Return (x, y) of the center of cell containing provided text 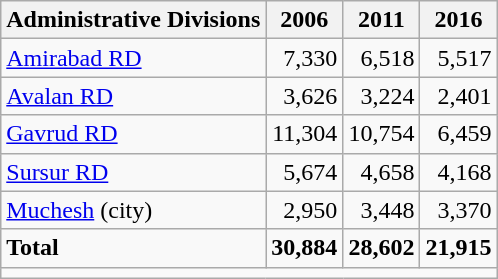
3,370 (458, 210)
11,304 (304, 134)
2,950 (304, 210)
Avalan RD (134, 96)
6,459 (458, 134)
4,658 (382, 172)
2,401 (458, 96)
2016 (458, 20)
3,224 (382, 96)
5,674 (304, 172)
21,915 (458, 248)
5,517 (458, 58)
3,448 (382, 210)
Administrative Divisions (134, 20)
Muchesh (city) (134, 210)
28,602 (382, 248)
2011 (382, 20)
Total (134, 248)
30,884 (304, 248)
Amirabad RD (134, 58)
Gavrud RD (134, 134)
10,754 (382, 134)
Sursur RD (134, 172)
2006 (304, 20)
4,168 (458, 172)
7,330 (304, 58)
3,626 (304, 96)
6,518 (382, 58)
